Return the (x, y) coordinate for the center point of the cell that contains the specified text.  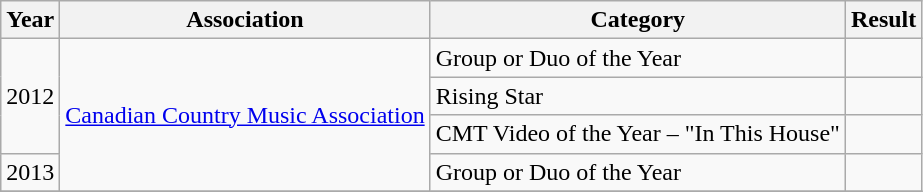
Rising Star (638, 96)
2013 (30, 172)
CMT Video of the Year – "In This House" (638, 134)
Year (30, 20)
Association (245, 20)
Category (638, 20)
Canadian Country Music Association (245, 115)
2012 (30, 96)
Result (883, 20)
